For the text-containing cell, return its midpoint in (x, y) coordinate format. 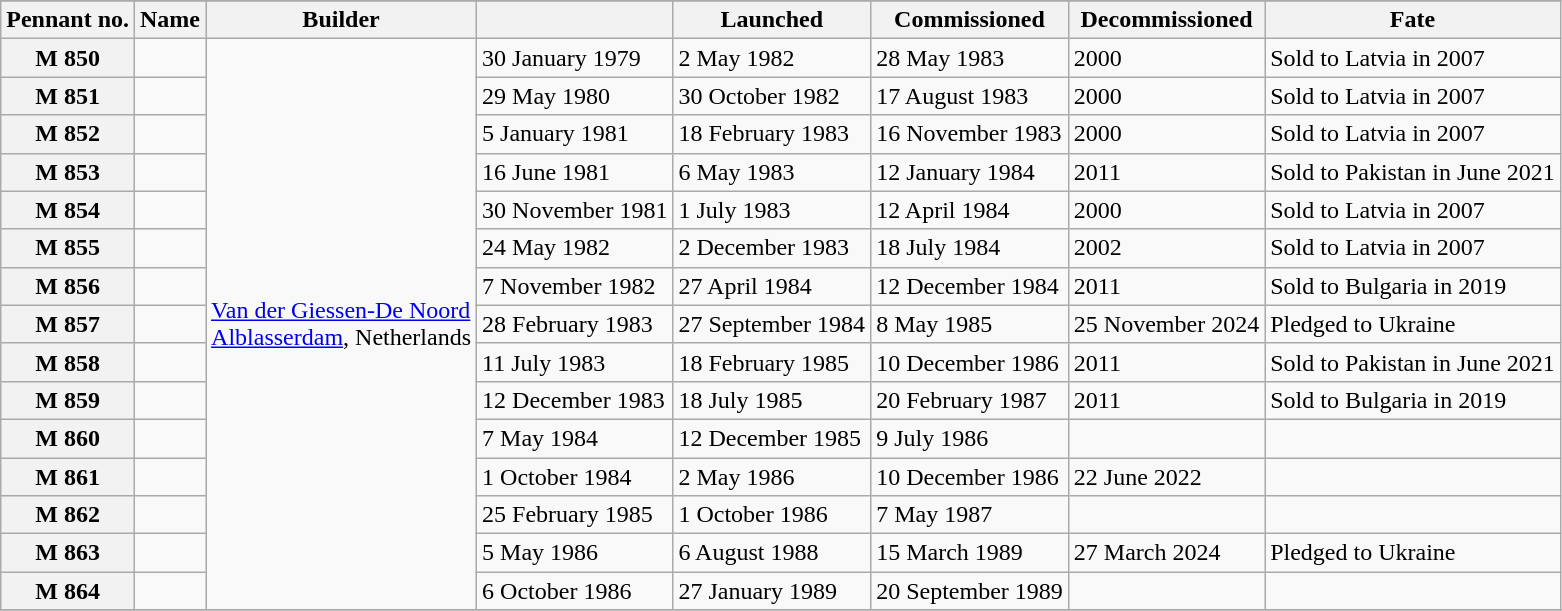
M 855 (68, 248)
18 February 1983 (772, 134)
12 April 1984 (970, 210)
28 May 1983 (970, 58)
M 856 (68, 286)
2002 (1166, 248)
Van der Giessen-De Noord Alblasserdam, Netherlands (342, 324)
12 December 1984 (970, 286)
18 February 1985 (772, 362)
M 850 (68, 58)
7 May 1987 (970, 515)
15 March 1989 (970, 553)
25 November 2024 (1166, 324)
27 September 1984 (772, 324)
20 February 1987 (970, 400)
Builder (342, 20)
24 May 1982 (575, 248)
29 May 1980 (575, 96)
M 861 (68, 477)
M 864 (68, 591)
Name (170, 20)
Pennant no. (68, 20)
12 December 1985 (772, 438)
30 October 1982 (772, 96)
M 862 (68, 515)
M 854 (68, 210)
27 March 2024 (1166, 553)
M 853 (68, 172)
M 860 (68, 438)
6 October 1986 (575, 591)
17 August 1983 (970, 96)
2 December 1983 (772, 248)
Launched (772, 20)
7 November 1982 (575, 286)
M 857 (68, 324)
1 July 1983 (772, 210)
Commissioned (970, 20)
9 July 1986 (970, 438)
M 851 (68, 96)
27 January 1989 (772, 591)
12 December 1983 (575, 400)
M 859 (68, 400)
27 April 1984 (772, 286)
11 July 1983 (575, 362)
18 July 1985 (772, 400)
8 May 1985 (970, 324)
28 February 1983 (575, 324)
M 863 (68, 553)
5 May 1986 (575, 553)
Fate (1413, 20)
1 October 1984 (575, 477)
30 November 1981 (575, 210)
Decommissioned (1166, 20)
25 February 1985 (575, 515)
M 852 (68, 134)
16 June 1981 (575, 172)
6 August 1988 (772, 553)
20 September 1989 (970, 591)
2 May 1982 (772, 58)
6 May 1983 (772, 172)
30 January 1979 (575, 58)
7 May 1984 (575, 438)
2 May 1986 (772, 477)
5 January 1981 (575, 134)
M 858 (68, 362)
18 July 1984 (970, 248)
12 January 1984 (970, 172)
1 October 1986 (772, 515)
22 June 2022 (1166, 477)
16 November 1983 (970, 134)
